Pinpoint the cell where the given text exists, returning its [x, y] midpoint coordinate. 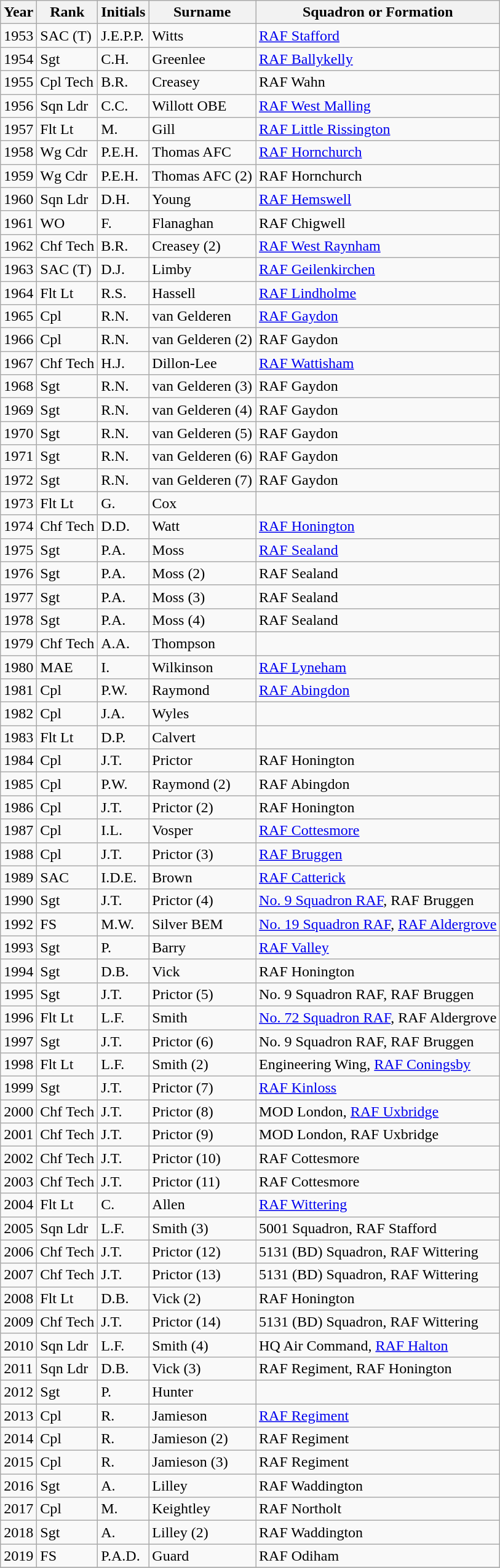
Jamieson [202, 1415]
H.J. [123, 363]
1960 [18, 199]
WO [68, 222]
Lilley [202, 1486]
RAF Northolt [378, 1509]
Surname [202, 12]
Vick (3) [202, 1368]
RAF Stafford [378, 36]
Watt [202, 527]
1982 [18, 714]
M.W. [123, 924]
1971 [18, 457]
RAF Kinloss [378, 1088]
Allen [202, 1205]
1997 [18, 1041]
1968 [18, 386]
Wilkinson [202, 667]
1994 [18, 971]
Smith (3) [202, 1228]
RAF Lindholme [378, 293]
2005 [18, 1228]
1963 [18, 269]
Prictor (7) [202, 1088]
RAF Valley [378, 947]
2012 [18, 1392]
Prictor (14) [202, 1322]
RAF Regiment, RAF Honington [378, 1368]
2007 [18, 1275]
2019 [18, 1556]
Witts [202, 36]
1954 [18, 59]
1975 [18, 550]
2002 [18, 1158]
1995 [18, 994]
2015 [18, 1462]
van Gelderen [202, 316]
Vosper [202, 831]
I.L. [123, 831]
Moss [202, 550]
Hunter [202, 1392]
RAF Odiham [378, 1556]
1977 [18, 597]
Creasey (2) [202, 246]
1956 [18, 106]
F. [123, 222]
1978 [18, 620]
RAF Wahn [378, 82]
van Gelderen (7) [202, 480]
RAF West Raynham [378, 246]
Raymond [202, 691]
RAF Hemswell [378, 199]
Greenlee [202, 59]
J.E.P.P. [123, 36]
Barry [202, 947]
G. [123, 503]
C.H. [123, 59]
1985 [18, 784]
Smith (2) [202, 1065]
2000 [18, 1111]
No. 72 Squadron RAF, RAF Aldergrove [378, 1017]
Limby [202, 269]
Wyles [202, 714]
1966 [18, 340]
van Gelderen (4) [202, 410]
Prictor (3) [202, 854]
van Gelderen (5) [202, 433]
Jamieson (2) [202, 1439]
2009 [18, 1322]
Raymond (2) [202, 784]
1955 [18, 82]
2018 [18, 1532]
van Gelderen (2) [202, 340]
Prictor (8) [202, 1111]
Brown [202, 877]
Willott OBE [202, 106]
Gill [202, 129]
1965 [18, 316]
1987 [18, 831]
I.D.E. [123, 877]
Rank [68, 12]
2006 [18, 1252]
1986 [18, 807]
1973 [18, 503]
Cpl Tech [68, 82]
Prictor (6) [202, 1041]
Prictor (10) [202, 1158]
Prictor (2) [202, 807]
1989 [18, 877]
Vick (2) [202, 1298]
RAF Wattisham [378, 363]
Prictor (13) [202, 1275]
1964 [18, 293]
Squadron or Formation [378, 12]
1972 [18, 480]
Prictor [202, 761]
1981 [18, 691]
R.S. [123, 293]
2003 [18, 1182]
Guard [202, 1556]
RAF Bruggen [378, 854]
Prictor (11) [202, 1182]
1970 [18, 433]
RAF Lyneham [378, 667]
C. [123, 1205]
Thompson [202, 643]
D.H. [123, 199]
Creasey [202, 82]
A.A. [123, 643]
1957 [18, 129]
Smith [202, 1017]
Engineering Wing, RAF Coningsby [378, 1065]
RAF Ballykelly [378, 59]
Moss (4) [202, 620]
5001 Squadron, RAF Stafford [378, 1228]
Keightley [202, 1509]
1993 [18, 947]
MAE [68, 667]
1999 [18, 1088]
1969 [18, 410]
1996 [18, 1017]
1984 [18, 761]
Silver BEM [202, 924]
D.D. [123, 527]
2011 [18, 1368]
Young [202, 199]
Calvert [202, 737]
1958 [18, 152]
Moss (3) [202, 597]
HQ Air Command, RAF Halton [378, 1345]
Prictor (9) [202, 1135]
2013 [18, 1415]
Jamieson (3) [202, 1462]
1967 [18, 363]
1980 [18, 667]
1998 [18, 1065]
C.C. [123, 106]
Hassell [202, 293]
RAF West Malling [378, 106]
Prictor (5) [202, 994]
1988 [18, 854]
RAF Little Rissington [378, 129]
Year [18, 12]
van Gelderen (6) [202, 457]
Cox [202, 503]
van Gelderen (3) [202, 386]
No. 19 Squadron RAF, RAF Aldergrove [378, 924]
D.P. [123, 737]
2014 [18, 1439]
RAF Geilenkirchen [378, 269]
Thomas AFC (2) [202, 176]
2017 [18, 1509]
1953 [18, 36]
2001 [18, 1135]
1974 [18, 527]
1983 [18, 737]
2016 [18, 1486]
P.A.D. [123, 1556]
D.J. [123, 269]
RAF Chigwell [378, 222]
I. [123, 667]
1990 [18, 901]
1959 [18, 176]
SAC [68, 877]
Initials [123, 12]
2010 [18, 1345]
2004 [18, 1205]
RAF Wittering [378, 1205]
J.A. [123, 714]
Lilley (2) [202, 1532]
Prictor (12) [202, 1252]
RAF Catterick [378, 877]
1979 [18, 643]
Vick [202, 971]
Thomas AFC [202, 152]
Prictor (4) [202, 901]
Dillon-Lee [202, 363]
1992 [18, 924]
1976 [18, 573]
1962 [18, 246]
Smith (4) [202, 1345]
1961 [18, 222]
2008 [18, 1298]
Flanaghan [202, 222]
Moss (2) [202, 573]
